Identify which cell holds the provided text, then report its (x, y) central coordinate. 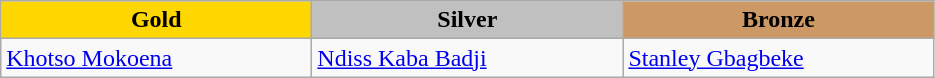
Silver (468, 20)
Ndiss Kaba Badji (468, 58)
Stanley Gbagbeke (778, 58)
Gold (156, 20)
Khotso Mokoena (156, 58)
Bronze (778, 20)
